Detect which cell encompasses the target text, then output its (x, y) center coordinate. 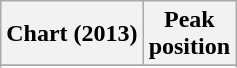
Peakposition (189, 34)
Chart (2013) (72, 34)
